Pinpoint the cell where the given text exists, returning its (X, Y) midpoint coordinate. 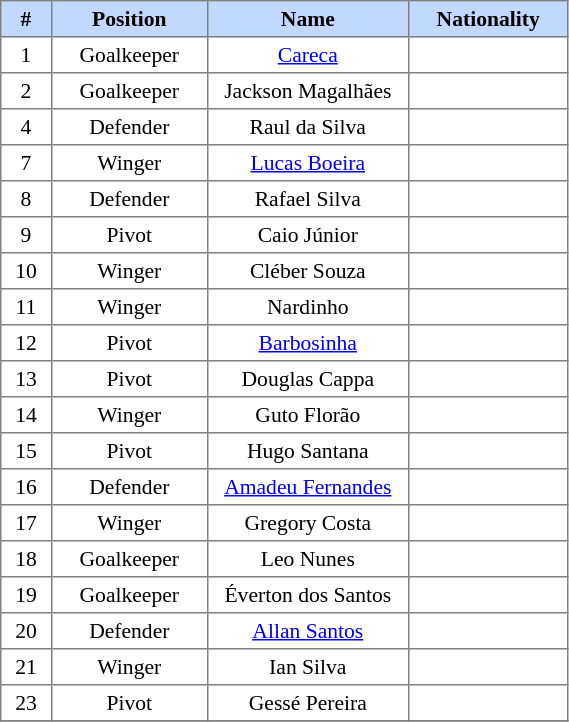
Barbosinha (308, 343)
16 (26, 487)
Éverton dos Santos (308, 595)
Allan Santos (308, 631)
Guto Florão (308, 415)
8 (26, 199)
Lucas Boeira (308, 163)
23 (26, 703)
9 (26, 235)
12 (26, 343)
4 (26, 127)
Cléber Souza (308, 271)
18 (26, 559)
11 (26, 307)
Position (129, 19)
Douglas Cappa (308, 379)
Amadeu Fernandes (308, 487)
Leo Nunes (308, 559)
17 (26, 523)
Jackson Magalhães (308, 91)
# (26, 19)
Nardinho (308, 307)
14 (26, 415)
Gessé Pereira (308, 703)
Nationality (488, 19)
Gregory Costa (308, 523)
15 (26, 451)
Careca (308, 55)
2 (26, 91)
19 (26, 595)
Raul da Silva (308, 127)
Name (308, 19)
13 (26, 379)
Caio Júnior (308, 235)
1 (26, 55)
7 (26, 163)
Ian Silva (308, 667)
Hugo Santana (308, 451)
Rafael Silva (308, 199)
10 (26, 271)
20 (26, 631)
21 (26, 667)
